Find where the given text appears and provide that cell's center as (X, Y) coordinate. 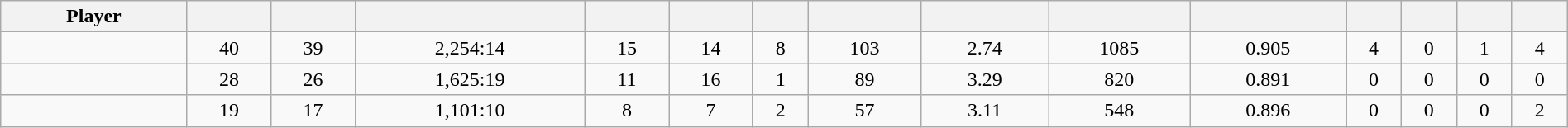
40 (229, 48)
14 (711, 48)
Player (94, 17)
1,625:19 (470, 79)
0.905 (1269, 48)
7 (711, 111)
16 (711, 79)
39 (313, 48)
103 (864, 48)
57 (864, 111)
11 (627, 79)
820 (1120, 79)
89 (864, 79)
548 (1120, 111)
3.11 (985, 111)
1,101:10 (470, 111)
15 (627, 48)
3.29 (985, 79)
0.896 (1269, 111)
2.74 (985, 48)
0.891 (1269, 79)
26 (313, 79)
17 (313, 111)
19 (229, 111)
1085 (1120, 48)
28 (229, 79)
2,254:14 (470, 48)
